Locate the cell with the specified text and output its (X, Y) center coordinate. 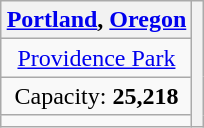
Portland, Oregon (96, 20)
Providence Park (96, 58)
Capacity: 25,218 (96, 96)
